From the cell containing the given text, extract its center point as (x, y) coordinate. 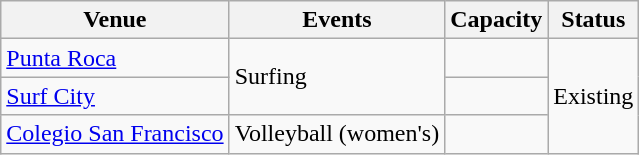
Surfing (337, 77)
Capacity (496, 20)
Surf City (115, 96)
Status (594, 20)
Existing (594, 96)
Venue (115, 20)
Events (337, 20)
Volleyball (women's) (337, 134)
Colegio San Francisco (115, 134)
Punta Roca (115, 58)
